Determine the [x, y] coordinate at the center of the cell enclosing the given text.  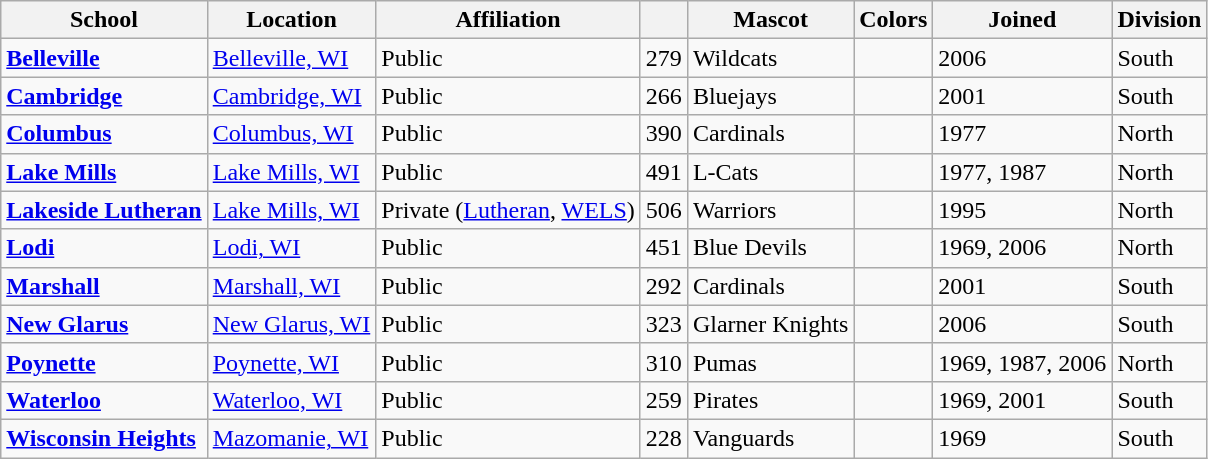
Marshall, WI [292, 286]
Mazomanie, WI [292, 438]
1995 [1022, 210]
Vanguards [770, 438]
Affiliation [508, 20]
1969, 2006 [1022, 248]
451 [664, 248]
Columbus, WI [292, 134]
Location [292, 20]
Pumas [770, 362]
506 [664, 210]
Division [1160, 20]
279 [664, 58]
310 [664, 362]
Joined [1022, 20]
266 [664, 96]
491 [664, 172]
390 [664, 134]
Poynette [104, 362]
L-Cats [770, 172]
Lodi [104, 248]
Columbus [104, 134]
1969, 1987, 2006 [1022, 362]
New Glarus, WI [292, 324]
Bluejays [770, 96]
Wisconsin Heights [104, 438]
Poynette, WI [292, 362]
Colors [894, 20]
Mascot [770, 20]
Private (Lutheran, WELS) [508, 210]
228 [664, 438]
Pirates [770, 400]
Marshall [104, 286]
Lake Mills [104, 172]
Belleville, WI [292, 58]
Belleville [104, 58]
Lakeside Lutheran [104, 210]
1969 [1022, 438]
323 [664, 324]
1977 [1022, 134]
1969, 2001 [1022, 400]
1977, 1987 [1022, 172]
Cambridge, WI [292, 96]
259 [664, 400]
Cambridge [104, 96]
292 [664, 286]
Wildcats [770, 58]
Waterloo, WI [292, 400]
Glarner Knights [770, 324]
Warriors [770, 210]
School [104, 20]
Blue Devils [770, 248]
Waterloo [104, 400]
Lodi, WI [292, 248]
New Glarus [104, 324]
